Return the (X, Y) coordinate for the center point of the cell that contains the specified text.  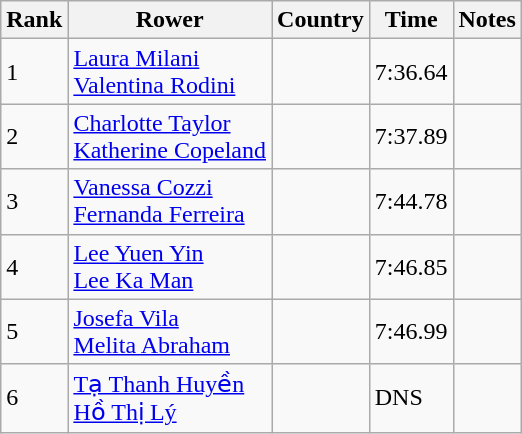
7:36.64 (411, 72)
Charlotte TaylorKatherine Copeland (170, 136)
4 (34, 266)
1 (34, 72)
Rower (170, 20)
Josefa VilaMelita Abraham (170, 332)
Notes (487, 20)
7:37.89 (411, 136)
2 (34, 136)
7:46.85 (411, 266)
7:46.99 (411, 332)
Country (321, 20)
Vanessa CozziFernanda Ferreira (170, 202)
Rank (34, 20)
6 (34, 398)
7:44.78 (411, 202)
Tạ Thanh HuyềnHồ Thị Lý (170, 398)
3 (34, 202)
5 (34, 332)
Laura MilaniValentina Rodini (170, 72)
Time (411, 20)
Lee Yuen YinLee Ka Man (170, 266)
DNS (411, 398)
